From the cell containing the given text, extract its center point as (X, Y) coordinate. 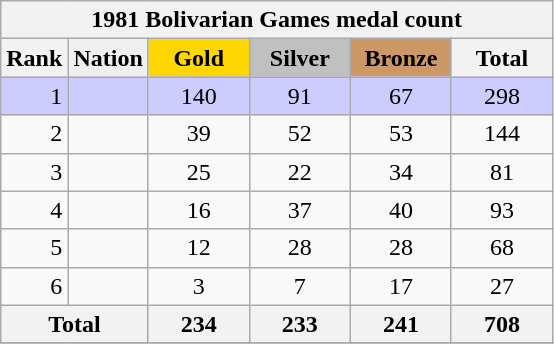
6 (34, 286)
16 (198, 210)
17 (400, 286)
2 (34, 134)
68 (502, 248)
140 (198, 96)
144 (502, 134)
37 (300, 210)
1981 Bolivarian Games medal count (277, 20)
233 (300, 324)
Gold (198, 58)
67 (400, 96)
39 (198, 134)
1 (34, 96)
40 (400, 210)
12 (198, 248)
52 (300, 134)
34 (400, 172)
4 (34, 210)
7 (300, 286)
93 (502, 210)
5 (34, 248)
Nation (108, 58)
Bronze (400, 58)
234 (198, 324)
298 (502, 96)
708 (502, 324)
27 (502, 286)
Rank (34, 58)
25 (198, 172)
81 (502, 172)
53 (400, 134)
Silver (300, 58)
91 (300, 96)
22 (300, 172)
241 (400, 324)
